Return [x, y] of the center of cell containing provided text 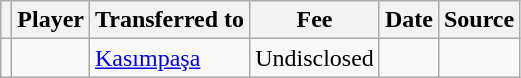
Fee [315, 20]
Source [478, 20]
Undisclosed [315, 58]
Transferred to [170, 20]
Player [51, 20]
Date [408, 20]
Kasımpaşa [170, 58]
